Return the (x, y) coordinate for the center point of the cell that contains the specified text.  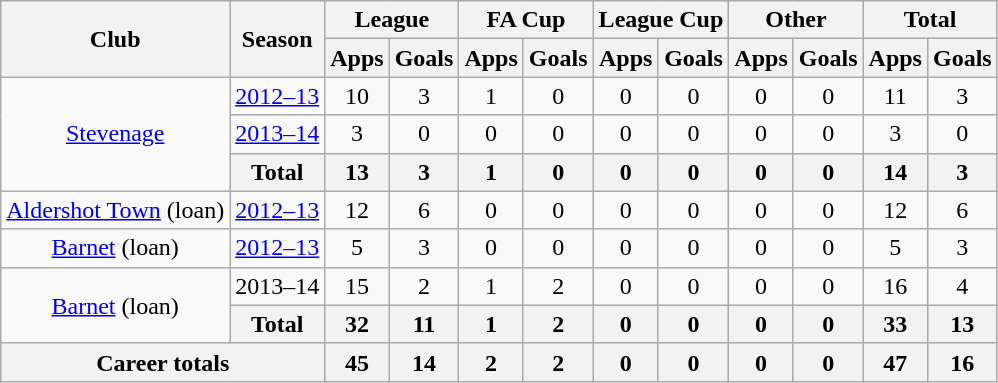
Season (278, 39)
Stevenage (116, 134)
League (392, 20)
45 (357, 362)
15 (357, 286)
4 (962, 286)
33 (895, 324)
League Cup (661, 20)
FA Cup (526, 20)
47 (895, 362)
Career totals (163, 362)
10 (357, 96)
Other (796, 20)
Aldershot Town (loan) (116, 210)
32 (357, 324)
Club (116, 39)
